Scan for the cell matching the given text and deliver its (X, Y) coordinate at center. 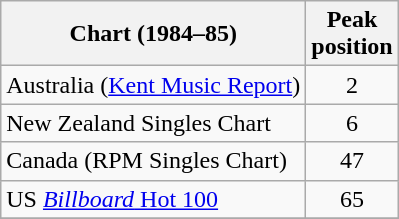
New Zealand Singles Chart (154, 123)
Canada (RPM Singles Chart) (154, 161)
Peakposition (352, 34)
Australia (Kent Music Report) (154, 85)
47 (352, 161)
65 (352, 199)
6 (352, 123)
US Billboard Hot 100 (154, 199)
Chart (1984–85) (154, 34)
2 (352, 85)
